Locate the cell with the specified text and output its (X, Y) center coordinate. 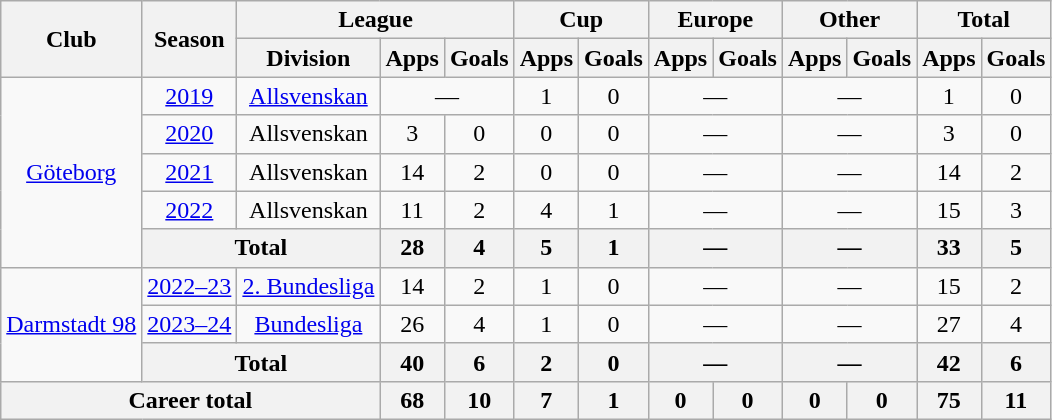
Darmstadt 98 (72, 324)
2022 (190, 210)
26 (412, 324)
2. Bundesliga (308, 286)
Division (308, 58)
7 (546, 400)
40 (412, 362)
2023–24 (190, 324)
75 (949, 400)
68 (412, 400)
Season (190, 39)
Cup (581, 20)
2021 (190, 172)
27 (949, 324)
2022–23 (190, 286)
42 (949, 362)
28 (412, 248)
33 (949, 248)
Europe (715, 20)
Other (849, 20)
Club (72, 39)
2020 (190, 134)
10 (479, 400)
Göteborg (72, 172)
League (376, 20)
Bundesliga (308, 324)
2019 (190, 96)
Career total (190, 400)
